Locate the cell with the specified text and output its [X, Y] center coordinate. 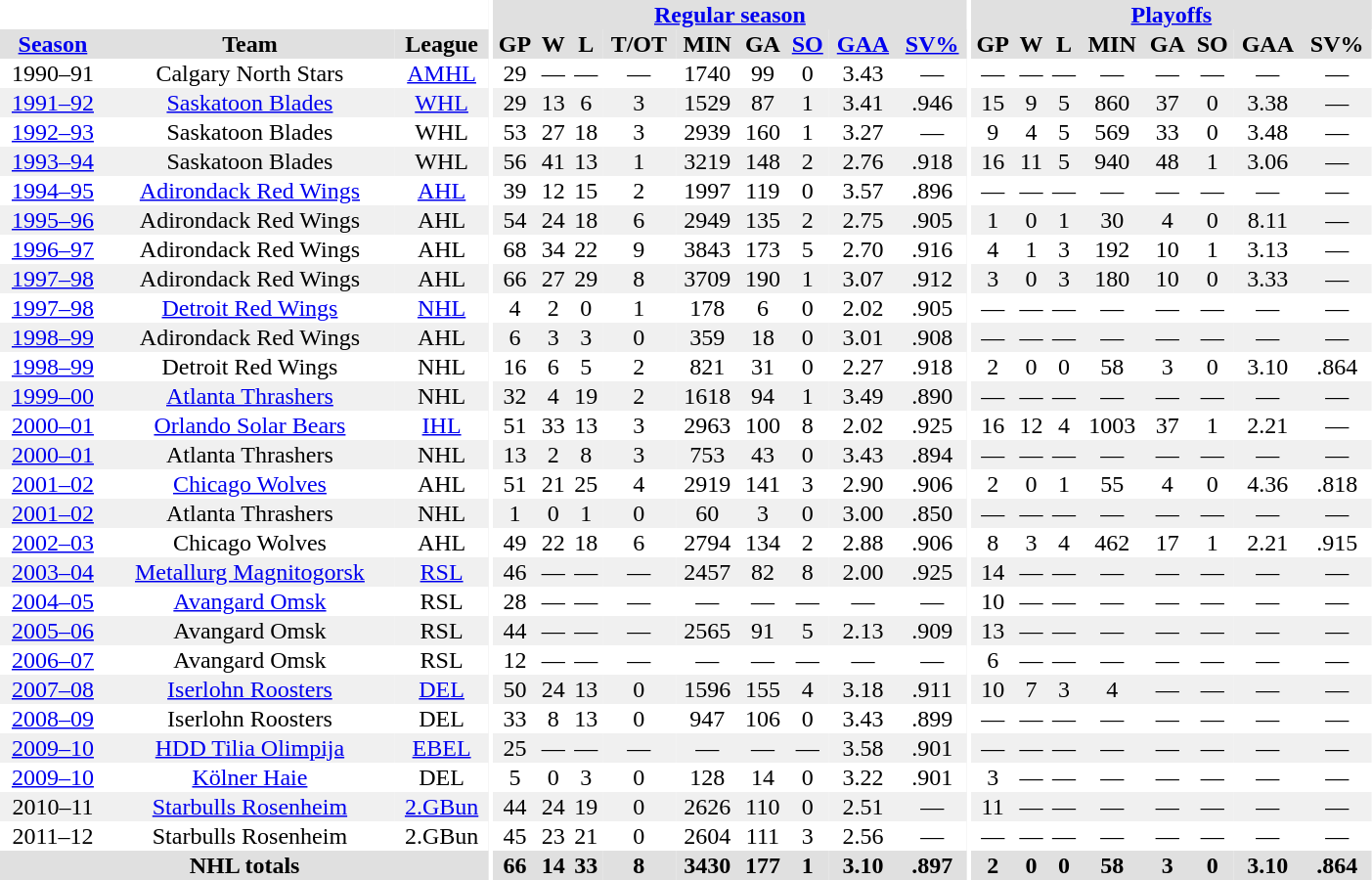
23 [553, 836]
3.48 [1267, 132]
141 [763, 484]
3.41 [863, 103]
947 [708, 719]
160 [763, 132]
.911 [932, 689]
3.00 [863, 513]
3.06 [1267, 161]
2604 [708, 836]
94 [763, 396]
2008–09 [53, 719]
32 [514, 396]
3.33 [1267, 279]
3.38 [1267, 103]
60 [708, 513]
1618 [708, 396]
45 [514, 836]
IHL [442, 425]
Metallurg Magnitogorsk [250, 572]
940 [1113, 161]
2004–05 [53, 601]
753 [708, 455]
2.27 [863, 367]
2003–04 [53, 572]
3.49 [863, 396]
Season [53, 44]
3709 [708, 279]
.818 [1337, 484]
1995–96 [53, 220]
192 [1113, 249]
41 [553, 161]
3.27 [863, 132]
177 [763, 865]
3.22 [863, 777]
2919 [708, 484]
46 [514, 572]
3.18 [863, 689]
EBEL [442, 748]
2010–11 [53, 807]
.894 [932, 455]
87 [763, 103]
2002–03 [53, 543]
53 [514, 132]
128 [708, 777]
2.56 [863, 836]
2.70 [863, 249]
Calgary North Stars [250, 73]
Regular season [730, 15]
Orlando Solar Bears [250, 425]
1003 [1113, 425]
2011–12 [53, 836]
3219 [708, 161]
28 [514, 601]
.908 [932, 337]
2.76 [863, 161]
.916 [932, 249]
.890 [932, 396]
.899 [932, 719]
2949 [708, 220]
1596 [708, 689]
111 [763, 836]
359 [708, 337]
3843 [708, 249]
2007–08 [53, 689]
7 [1031, 689]
2794 [708, 543]
135 [763, 220]
4.36 [1267, 484]
3.57 [863, 191]
106 [763, 719]
1991–92 [53, 103]
119 [763, 191]
HDD Tilia Olimpija [250, 748]
.915 [1337, 543]
462 [1113, 543]
8.11 [1267, 220]
821 [708, 367]
2.90 [863, 484]
148 [763, 161]
48 [1168, 161]
82 [763, 572]
56 [514, 161]
3.07 [863, 279]
3.13 [1267, 249]
Playoffs [1172, 15]
2006–07 [53, 660]
178 [708, 308]
2.13 [863, 631]
99 [763, 73]
54 [514, 220]
173 [763, 249]
860 [1113, 103]
1996–97 [53, 249]
Kölner Haie [250, 777]
43 [763, 455]
2005–06 [53, 631]
91 [763, 631]
2.00 [863, 572]
2.88 [863, 543]
1994–95 [53, 191]
55 [1113, 484]
1997 [708, 191]
1999–00 [53, 396]
1529 [708, 103]
.850 [932, 513]
NHL totals [244, 865]
17 [1168, 543]
2457 [708, 572]
AMHL [442, 73]
100 [763, 425]
Team [250, 44]
3430 [708, 865]
1993–94 [53, 161]
31 [763, 367]
1990–91 [53, 73]
110 [763, 807]
180 [1113, 279]
155 [763, 689]
2963 [708, 425]
39 [514, 191]
2565 [708, 631]
T/OT [640, 44]
3.58 [863, 748]
190 [763, 279]
49 [514, 543]
569 [1113, 132]
34 [553, 249]
3.01 [863, 337]
30 [1113, 220]
1740 [708, 73]
2626 [708, 807]
1992–93 [53, 132]
.909 [932, 631]
.896 [932, 191]
2939 [708, 132]
.912 [932, 279]
50 [514, 689]
2.51 [863, 807]
134 [763, 543]
.897 [932, 865]
68 [514, 249]
.946 [932, 103]
2.75 [863, 220]
League [442, 44]
